Detect which cell encompasses the target text, then output its [X, Y] center coordinate. 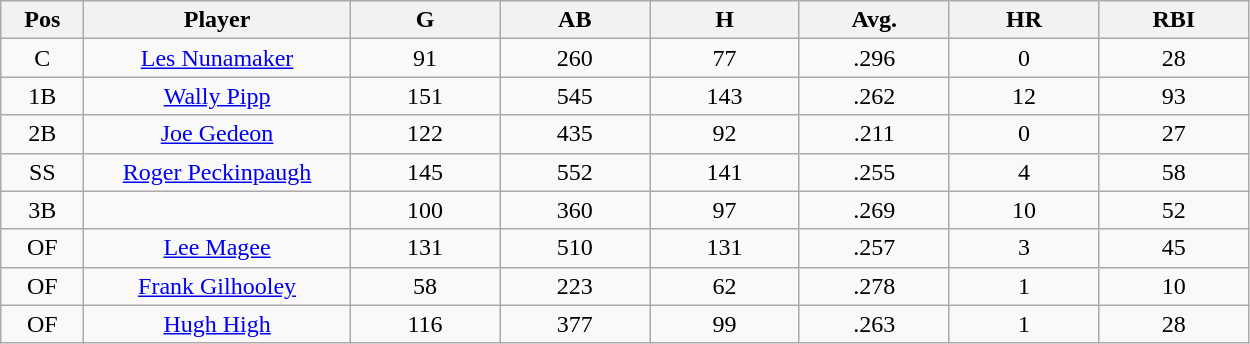
141 [725, 172]
545 [575, 96]
62 [725, 286]
435 [575, 134]
100 [425, 210]
.263 [874, 324]
143 [725, 96]
Player [217, 20]
77 [725, 58]
.296 [874, 58]
Avg. [874, 20]
Pos [42, 20]
45 [1174, 248]
552 [575, 172]
.255 [874, 172]
116 [425, 324]
Les Nunamaker [217, 58]
.211 [874, 134]
151 [425, 96]
3 [1024, 248]
145 [425, 172]
360 [575, 210]
260 [575, 58]
Hugh High [217, 324]
HR [1024, 20]
C [42, 58]
223 [575, 286]
Wally Pipp [217, 96]
3B [42, 210]
SS [42, 172]
97 [725, 210]
.269 [874, 210]
Lee Magee [217, 248]
G [425, 20]
RBI [1174, 20]
52 [1174, 210]
27 [1174, 134]
122 [425, 134]
91 [425, 58]
Joe Gedeon [217, 134]
12 [1024, 96]
Roger Peckinpaugh [217, 172]
2B [42, 134]
510 [575, 248]
Frank Gilhooley [217, 286]
99 [725, 324]
.262 [874, 96]
.278 [874, 286]
1B [42, 96]
.257 [874, 248]
377 [575, 324]
AB [575, 20]
4 [1024, 172]
92 [725, 134]
93 [1174, 96]
H [725, 20]
